Search for the cell housing the specified text and yield its [X, Y] center coordinate. 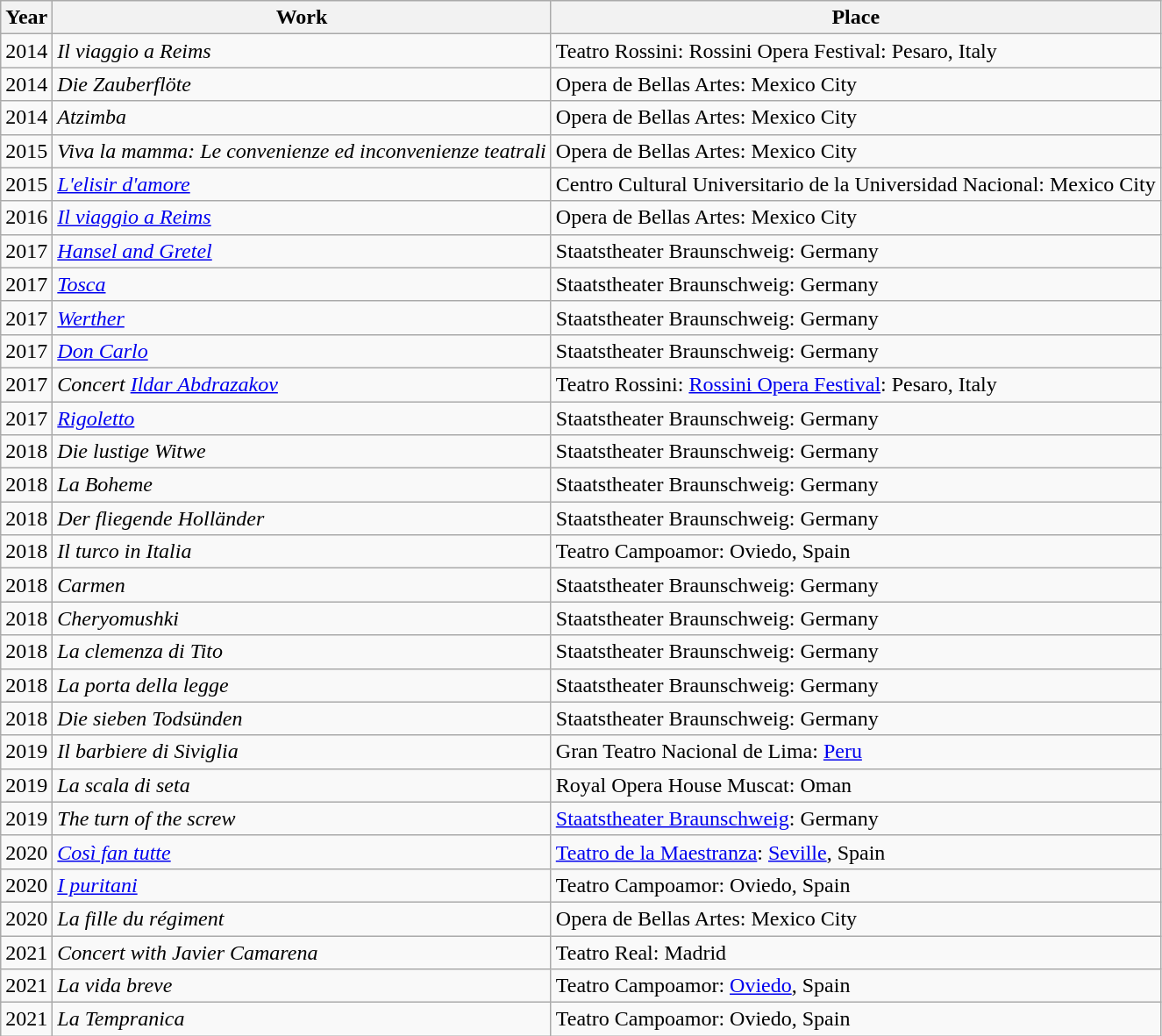
2016 [26, 218]
Die lustige Witwe [302, 452]
Royal Opera House Muscat: Oman [856, 785]
Die sieben Todsünden [302, 718]
Tosca [302, 284]
Die Zauberflöte [302, 84]
Il barbiere di Siviglia [302, 752]
Carmen [302, 585]
Teatro Real: Madrid [856, 952]
La scala di seta [302, 785]
Il turco in Italia [302, 552]
Place [856, 18]
Work [302, 18]
Concert Ildar Abdrazakov [302, 384]
Don Carlo [302, 351]
Così fan tutte [302, 852]
Hansel and Gretel [302, 251]
La porta della legge [302, 685]
Atzimba [302, 118]
Concert with Javier Camarena [302, 952]
I puritani [302, 885]
Cheryomushki [302, 618]
La Tempranica [302, 1019]
La Boheme [302, 485]
Rigoletto [302, 418]
Gran Teatro Nacional de Lima: Peru [856, 752]
Centro Cultural Universitario de la Universidad Nacional: Mexico City [856, 184]
Year [26, 18]
The turn of the screw [302, 818]
L'elisir d'amore [302, 184]
Werther [302, 318]
Teatro de la Maestranza: Seville, Spain [856, 852]
Der fliegende Holländer [302, 518]
La fille du régiment [302, 918]
Viva la mamma: Le convenienze ed inconvenienze teatrali [302, 151]
La clemenza di Tito [302, 652]
La vida breve [302, 986]
